Capture the cell that displays the provided text and extract its [x, y] central coordinate. 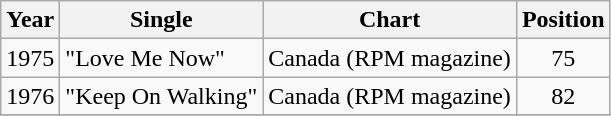
"Love Me Now" [162, 58]
Position [563, 20]
82 [563, 96]
Year [30, 20]
Chart [390, 20]
1976 [30, 96]
1975 [30, 58]
75 [563, 58]
"Keep On Walking" [162, 96]
Single [162, 20]
